Scan for the cell matching the given text and deliver its [X, Y] coordinate at center. 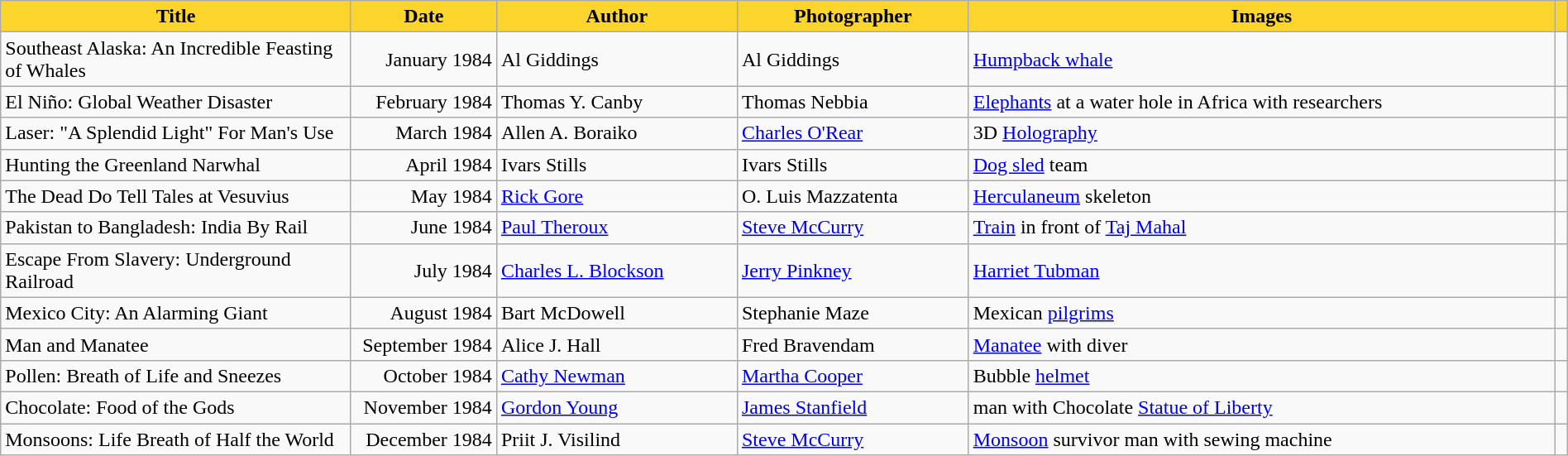
Jerry Pinkney [853, 270]
Train in front of Taj Mahal [1261, 228]
November 1984 [423, 407]
Bart McDowell [617, 313]
Gordon Young [617, 407]
Pollen: Breath of Life and Sneezes [176, 376]
Mexican pilgrims [1261, 313]
Monsoons: Life Breath of Half the World [176, 439]
man with Chocolate Statue of Liberty [1261, 407]
El Niño: Global Weather Disaster [176, 102]
Rick Gore [617, 196]
3D Holography [1261, 133]
Southeast Alaska: An Incredible Feasting of Whales [176, 60]
July 1984 [423, 270]
Charles L. Blockson [617, 270]
O. Luis Mazzatenta [853, 196]
Title [176, 17]
Escape From Slavery: Underground Railroad [176, 270]
Allen A. Boraiko [617, 133]
James Stanfield [853, 407]
February 1984 [423, 102]
September 1984 [423, 344]
May 1984 [423, 196]
January 1984 [423, 60]
Elephants at a water hole in Africa with researchers [1261, 102]
Date [423, 17]
March 1984 [423, 133]
Martha Cooper [853, 376]
Mexico City: An Alarming Giant [176, 313]
Monsoon survivor man with sewing machine [1261, 439]
Author [617, 17]
April 1984 [423, 165]
Fred Bravendam [853, 344]
December 1984 [423, 439]
Thomas Nebbia [853, 102]
Stephanie Maze [853, 313]
June 1984 [423, 228]
Hunting the Greenland Narwhal [176, 165]
October 1984 [423, 376]
Harriet Tubman [1261, 270]
Priit J. Visilind [617, 439]
The Dead Do Tell Tales at Vesuvius [176, 196]
Images [1261, 17]
Man and Manatee [176, 344]
Photographer [853, 17]
August 1984 [423, 313]
Thomas Y. Canby [617, 102]
Cathy Newman [617, 376]
Manatee with diver [1261, 344]
Pakistan to Bangladesh: India By Rail [176, 228]
Charles O'Rear [853, 133]
Bubble helmet [1261, 376]
Herculaneum skeleton [1261, 196]
Dog sled team [1261, 165]
Laser: "A Splendid Light" For Man's Use [176, 133]
Paul Theroux [617, 228]
Chocolate: Food of the Gods [176, 407]
Alice J. Hall [617, 344]
Humpback whale [1261, 60]
